Search for the cell housing the specified text and yield its (x, y) center coordinate. 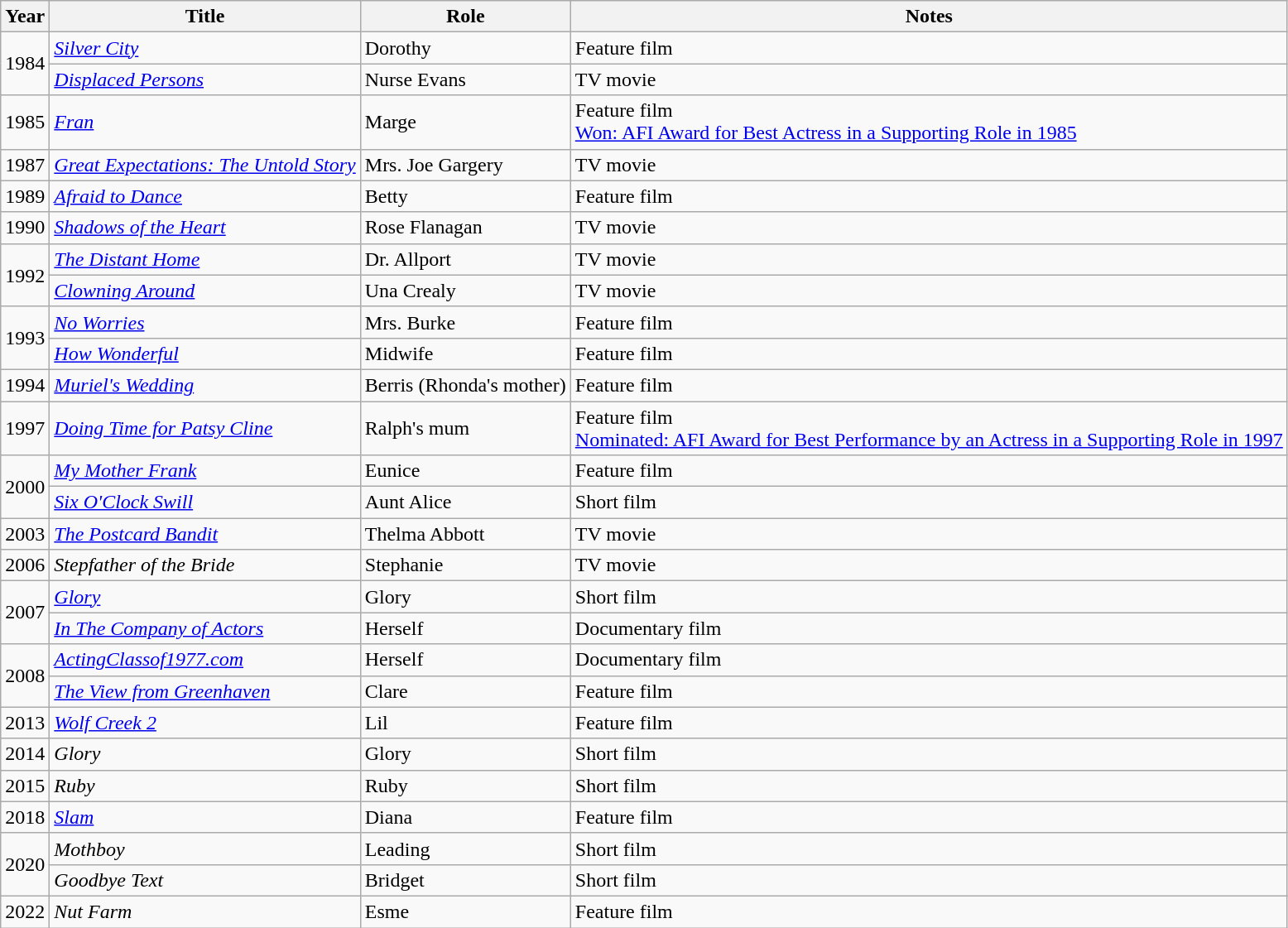
Goodbye Text (205, 880)
Mrs. Burke (465, 322)
1987 (25, 165)
Notes (929, 17)
2007 (25, 613)
Displaced Persons (205, 79)
Leading (465, 849)
2006 (25, 565)
Rose Flanagan (465, 228)
Fran (205, 123)
Bridget (465, 880)
The View from Greenhaven (205, 691)
Title (205, 17)
ActingClassof1977.com (205, 660)
Clare (465, 691)
Eunice (465, 471)
In The Company of Actors (205, 628)
Thelma Abbott (465, 534)
No Worries (205, 322)
Stephanie (465, 565)
Silver City (205, 48)
Betty (465, 196)
1989 (25, 196)
The Distant Home (205, 259)
2018 (25, 817)
2008 (25, 676)
Diana (465, 817)
1997 (25, 427)
Ralph's mum (465, 427)
1990 (25, 228)
Stepfather of the Bride (205, 565)
Aunt Alice (465, 502)
Feature filmWon: AFI Award for Best Actress in a Supporting Role in 1985 (929, 123)
Midwife (465, 353)
How Wonderful (205, 353)
Wolf Creek 2 (205, 723)
Nurse Evans (465, 79)
1992 (25, 275)
Dr. Allport (465, 259)
2013 (25, 723)
Six O'Clock Swill (205, 502)
Doing Time for Patsy Cline (205, 427)
Nut Farm (205, 911)
Afraid to Dance (205, 196)
Clowning Around (205, 291)
Una Crealy (465, 291)
Lil (465, 723)
2000 (25, 487)
1985 (25, 123)
Mrs. Joe Gargery (465, 165)
2015 (25, 786)
1994 (25, 385)
Year (25, 17)
Feature filmNominated: AFI Award for Best Performance by an Actress in a Supporting Role in 1997 (929, 427)
2014 (25, 754)
Muriel's Wedding (205, 385)
2022 (25, 911)
Mothboy (205, 849)
Great Expectations: The Untold Story (205, 165)
Dorothy (465, 48)
1984 (25, 64)
Berris (Rhonda's mother) (465, 385)
Slam (205, 817)
The Postcard Bandit (205, 534)
Esme (465, 911)
Marge (465, 123)
2020 (25, 864)
1993 (25, 338)
Shadows of the Heart (205, 228)
Role (465, 17)
My Mother Frank (205, 471)
2003 (25, 534)
